Return the [X, Y] coordinate for the center point of the cell that contains the specified text.  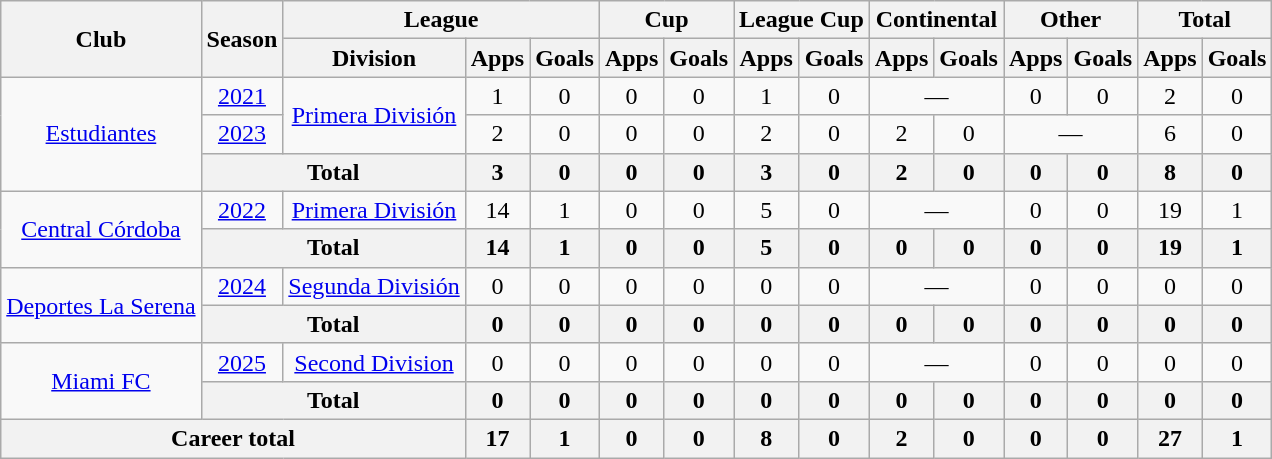
League Cup [802, 20]
Segunda División [374, 286]
Club [101, 39]
2022 [242, 210]
2023 [242, 134]
2024 [242, 286]
Division [374, 58]
17 [497, 438]
Estudiantes [101, 134]
27 [1170, 438]
Second Division [374, 362]
Deportes La Serena [101, 305]
Central Córdoba [101, 229]
Other [1071, 20]
Season [242, 39]
Miami FC [101, 381]
Career total [233, 438]
Continental [936, 20]
6 [1170, 134]
League [442, 20]
Cup [666, 20]
2025 [242, 362]
2021 [242, 96]
